Capture the cell that displays the provided text and extract its [x, y] central coordinate. 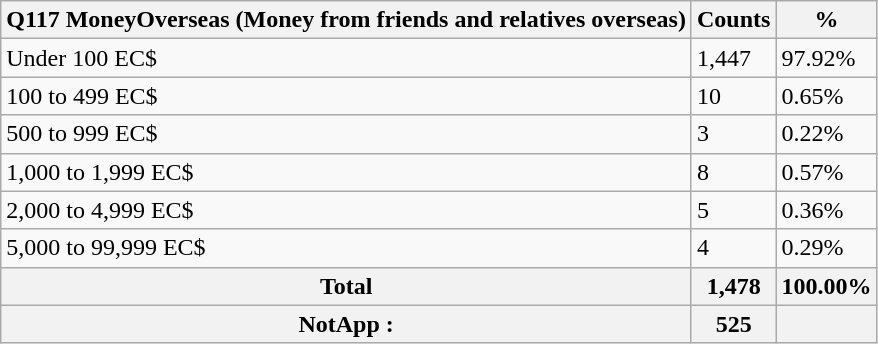
Counts [733, 20]
Total [346, 286]
NotApp : [346, 324]
0.29% [826, 248]
2,000 to 4,999 EC$ [346, 210]
5,000 to 99,999 EC$ [346, 248]
0.65% [826, 96]
0.22% [826, 134]
500 to 999 EC$ [346, 134]
5 [733, 210]
Under 100 EC$ [346, 58]
0.36% [826, 210]
10 [733, 96]
100.00% [826, 286]
Q117 MoneyOverseas (Money from friends and relatives overseas) [346, 20]
0.57% [826, 172]
3 [733, 134]
1,478 [733, 286]
8 [733, 172]
% [826, 20]
525 [733, 324]
4 [733, 248]
100 to 499 EC$ [346, 96]
97.92% [826, 58]
1,000 to 1,999 EC$ [346, 172]
1,447 [733, 58]
